Return the [X, Y] coordinate for the center point of the cell that contains the specified text.  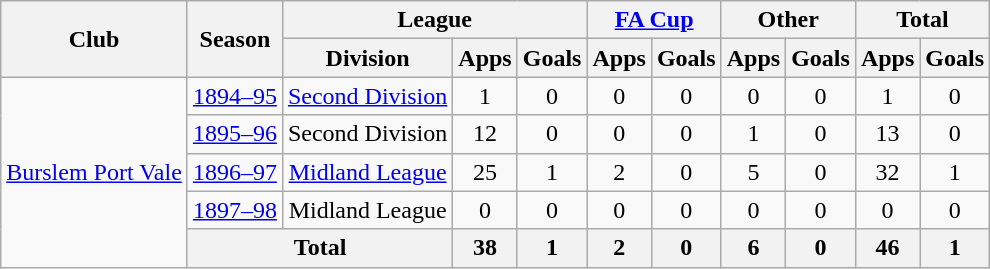
1894–95 [234, 96]
Season [234, 39]
46 [887, 248]
25 [485, 172]
5 [753, 172]
1895–96 [234, 134]
12 [485, 134]
Division [367, 58]
FA Cup [654, 20]
6 [753, 248]
Other [788, 20]
13 [887, 134]
League [434, 20]
1896–97 [234, 172]
1897–98 [234, 210]
Club [94, 39]
32 [887, 172]
38 [485, 248]
Burslem Port Vale [94, 172]
